Find where the given text appears and provide that cell's center as (X, Y) coordinate. 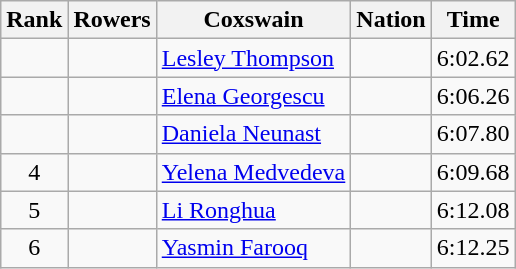
6:12.25 (473, 248)
Yelena Medvedeva (254, 172)
Li Ronghua (254, 210)
Time (473, 20)
Rowers (112, 20)
6 (34, 248)
Coxswain (254, 20)
4 (34, 172)
Yasmin Farooq (254, 248)
6:12.08 (473, 210)
Lesley Thompson (254, 58)
6:09.68 (473, 172)
Daniela Neunast (254, 134)
5 (34, 210)
6:02.62 (473, 58)
Nation (391, 20)
Elena Georgescu (254, 96)
6:06.26 (473, 96)
Rank (34, 20)
6:07.80 (473, 134)
